Detect which cell encompasses the target text, then output its [X, Y] center coordinate. 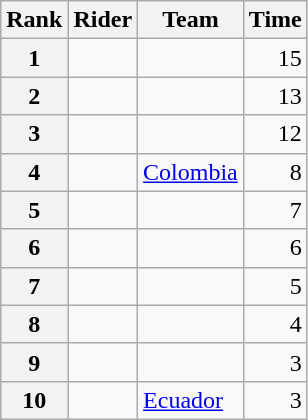
Ecuador [191, 400]
9 [34, 362]
Colombia [191, 172]
13 [275, 96]
1 [34, 58]
Rider [103, 20]
Rank [34, 20]
10 [34, 400]
2 [34, 96]
Time [275, 20]
12 [275, 134]
Team [191, 20]
15 [275, 58]
